Search for the cell housing the specified text and yield its [x, y] center coordinate. 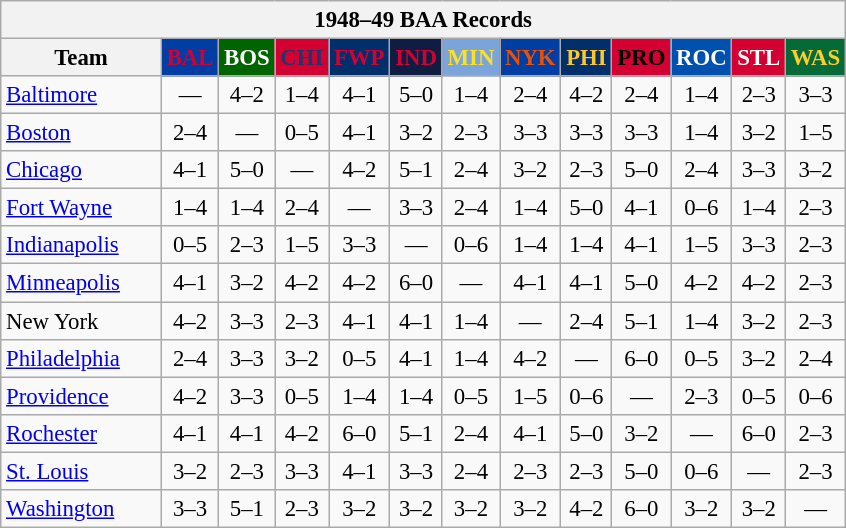
Rochester [82, 433]
WAS [816, 58]
FWP [360, 58]
NYK [530, 58]
Indianapolis [82, 245]
BOS [247, 58]
IND [416, 58]
ROC [702, 58]
New York [82, 321]
Philadelphia [82, 358]
Team [82, 58]
St. Louis [82, 471]
Fort Wayne [82, 208]
Baltimore [82, 95]
PRO [642, 58]
BAL [190, 58]
Boston [82, 133]
1948–49 BAA Records [424, 20]
Providence [82, 396]
MIN [470, 58]
Chicago [82, 170]
Washington [82, 509]
PHI [586, 58]
CHI [302, 58]
STL [759, 58]
Minneapolis [82, 283]
